Scan for the cell matching the given text and deliver its (x, y) coordinate at center. 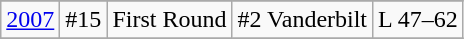
#15 (84, 20)
#2 Vanderbilt (302, 20)
2007 (30, 20)
First Round (170, 20)
L 47–62 (418, 20)
